Find where the given text appears and provide that cell's center as (x, y) coordinate. 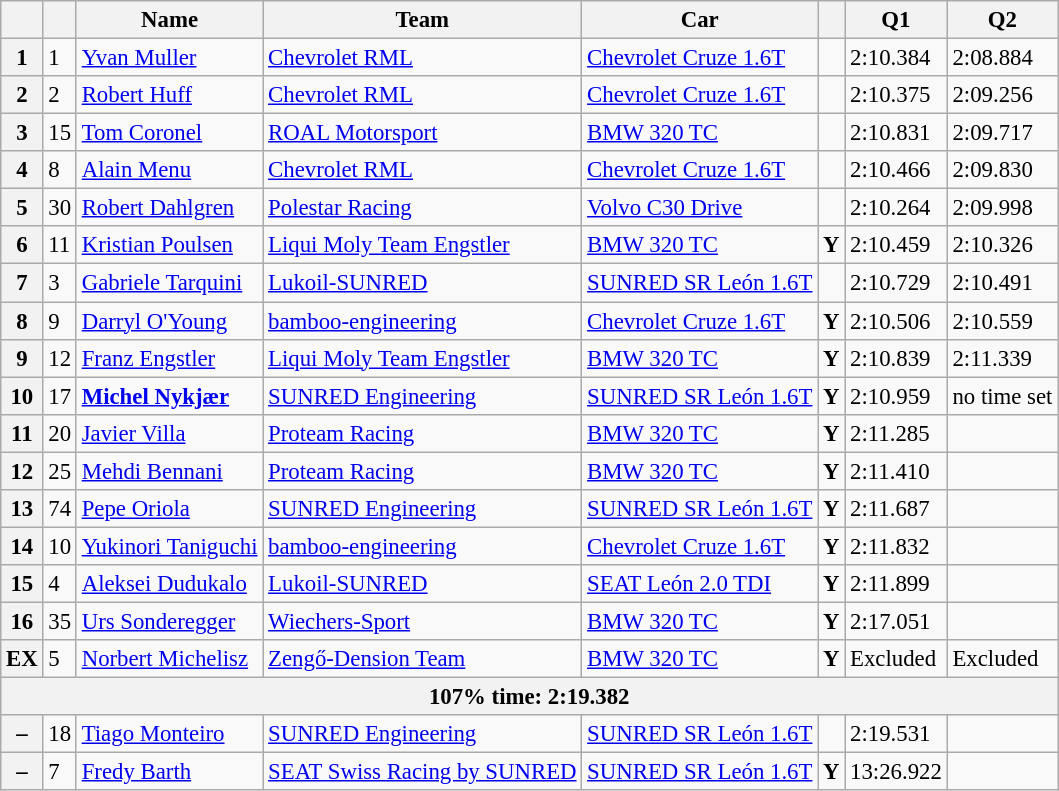
Kristian Poulsen (169, 245)
2:09.717 (1002, 133)
2:09.256 (1002, 95)
2:11.899 (896, 584)
Robert Dahlgren (169, 208)
Yukinori Taniguchi (169, 546)
Name (169, 20)
Zengő-Dension Team (422, 659)
13 (22, 509)
2:10.506 (896, 321)
Darryl O'Young (169, 321)
Franz Engstler (169, 358)
107% time: 2:19.382 (530, 697)
2:10.839 (896, 358)
2:10.831 (896, 133)
Polestar Racing (422, 208)
Urs Sonderegger (169, 621)
2:10.326 (1002, 245)
2:11.410 (896, 471)
18 (60, 734)
Michel Nykjær (169, 396)
13:26.922 (896, 772)
2:10.729 (896, 283)
25 (60, 471)
74 (60, 509)
Fredy Barth (169, 772)
2:19.531 (896, 734)
2:09.998 (1002, 208)
2:10.384 (896, 58)
Volvo C30 Drive (700, 208)
EX (22, 659)
2:10.559 (1002, 321)
Car (700, 20)
Wiechers-Sport (422, 621)
Mehdi Bennani (169, 471)
Robert Huff (169, 95)
Tom Coronel (169, 133)
2:10.375 (896, 95)
SEAT Swiss Racing by SUNRED (422, 772)
2:11.285 (896, 433)
14 (22, 546)
Javier Villa (169, 433)
Q2 (1002, 20)
Q1 (896, 20)
Team (422, 20)
Gabriele Tarquini (169, 283)
16 (22, 621)
2:17.051 (896, 621)
2:10.264 (896, 208)
ROAL Motorsport (422, 133)
Norbert Michelisz (169, 659)
SEAT León 2.0 TDI (700, 584)
35 (60, 621)
Aleksei Dudukalo (169, 584)
20 (60, 433)
Yvan Muller (169, 58)
2:09.830 (1002, 170)
2:11.687 (896, 509)
2:10.466 (896, 170)
30 (60, 208)
6 (22, 245)
Pepe Oriola (169, 509)
2:10.459 (896, 245)
2:11.339 (1002, 358)
2:11.832 (896, 546)
2:10.959 (896, 396)
2:10.491 (1002, 283)
17 (60, 396)
Alain Menu (169, 170)
no time set (1002, 396)
2:08.884 (1002, 58)
Tiago Monteiro (169, 734)
